Locate the cell with the specified text and output its [X, Y] center coordinate. 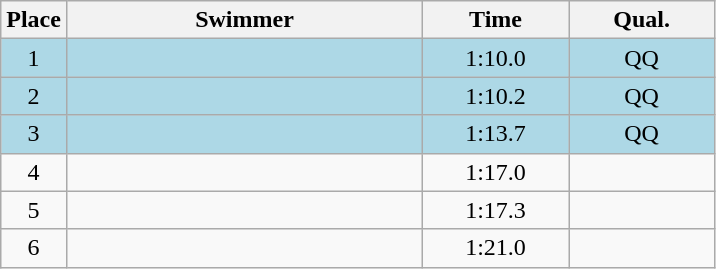
1:17.0 [496, 172]
4 [34, 172]
1:10.0 [496, 58]
Swimmer [244, 20]
Place [34, 20]
6 [34, 248]
2 [34, 96]
1:21.0 [496, 248]
1:10.2 [496, 96]
1 [34, 58]
Time [496, 20]
Qual. [642, 20]
1:13.7 [496, 134]
1:17.3 [496, 210]
5 [34, 210]
3 [34, 134]
